Scan for the cell matching the given text and deliver its (X, Y) coordinate at center. 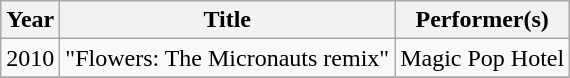
Magic Pop Hotel (482, 58)
2010 (30, 58)
Title (228, 20)
"Flowers: The Micronauts remix" (228, 58)
Performer(s) (482, 20)
Year (30, 20)
